Locate the cell with the specified text and output its (x, y) center coordinate. 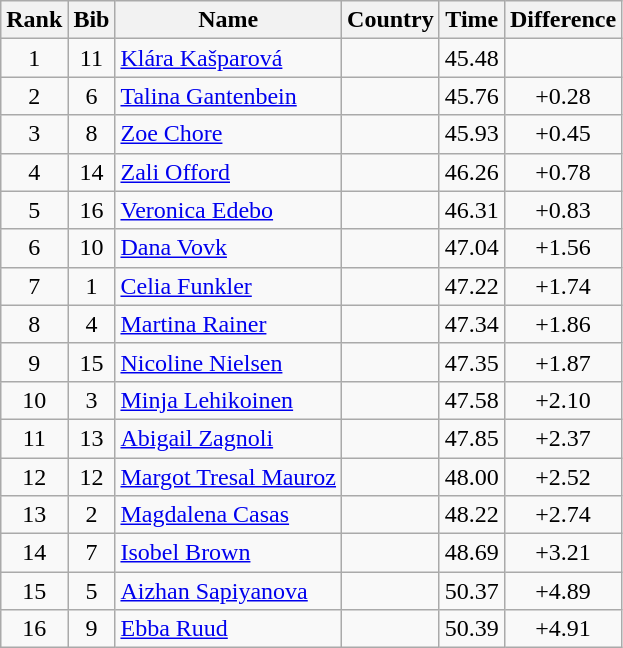
46.31 (472, 210)
+1.86 (562, 324)
45.76 (472, 96)
50.37 (472, 591)
Name (228, 20)
48.69 (472, 553)
47.04 (472, 248)
46.26 (472, 172)
+2.10 (562, 400)
Martina Rainer (228, 324)
+4.89 (562, 591)
Veronica Edebo (228, 210)
47.34 (472, 324)
Rank (34, 20)
+3.21 (562, 553)
Country (391, 20)
47.35 (472, 362)
+2.74 (562, 515)
Magdalena Casas (228, 515)
47.58 (472, 400)
Bib (92, 20)
Talina Gantenbein (228, 96)
Margot Tresal Mauroz (228, 477)
+0.45 (562, 134)
+2.37 (562, 438)
Nicoline Nielsen (228, 362)
48.22 (472, 515)
47.85 (472, 438)
+4.91 (562, 629)
Klára Kašparová (228, 58)
Minja Lehikoinen (228, 400)
+1.74 (562, 286)
Ebba Ruud (228, 629)
+0.78 (562, 172)
+0.28 (562, 96)
Aizhan Sapiyanova (228, 591)
47.22 (472, 286)
Zoe Chore (228, 134)
Difference (562, 20)
Dana Vovk (228, 248)
45.48 (472, 58)
48.00 (472, 477)
Time (472, 20)
Abigail Zagnoli (228, 438)
Isobel Brown (228, 553)
+1.56 (562, 248)
+2.52 (562, 477)
45.93 (472, 134)
Celia Funkler (228, 286)
Zali Offord (228, 172)
50.39 (472, 629)
+0.83 (562, 210)
+1.87 (562, 362)
